Locate the cell with the specified text and output its [x, y] center coordinate. 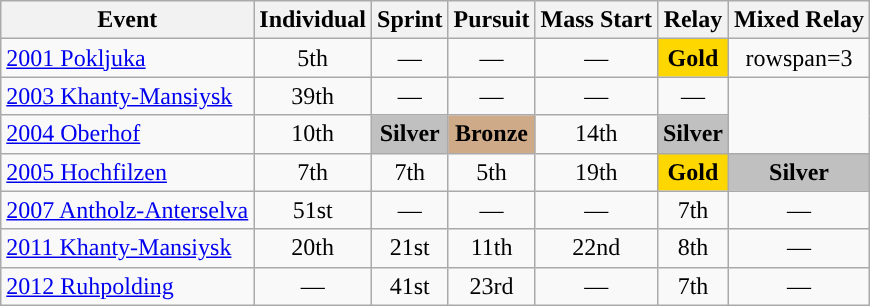
14th [596, 134]
19th [596, 172]
51st [313, 210]
2004 Oberhof [128, 134]
2011 Khanty-Mansiysk [128, 248]
23rd [492, 286]
rowspan=3 [800, 58]
Mass Start [596, 20]
22nd [596, 248]
Pursuit [492, 20]
Bronze [492, 134]
21st [410, 248]
2005 Hochfilzen [128, 172]
10th [313, 134]
2007 Antholz-Anterselva [128, 210]
2003 Khanty-Mansiysk [128, 96]
2001 Pokljuka [128, 58]
Mixed Relay [800, 20]
11th [492, 248]
Individual [313, 20]
Event [128, 20]
39th [313, 96]
Sprint [410, 20]
8th [692, 248]
20th [313, 248]
2012 Ruhpolding [128, 286]
Relay [692, 20]
41st [410, 286]
